For the text-containing cell, return its midpoint in (X, Y) coordinate format. 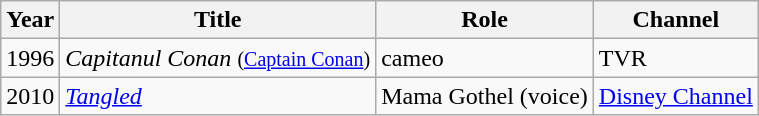
Year (30, 20)
Role (485, 20)
1996 (30, 58)
Channel (676, 20)
Mama Gothel (voice) (485, 96)
Title (218, 20)
2010 (30, 96)
Tangled (218, 96)
cameo (485, 58)
Capitanul Conan (Captain Conan) (218, 58)
Disney Channel (676, 96)
TVR (676, 58)
